Pinpoint the cell where the given text exists, returning its [X, Y] midpoint coordinate. 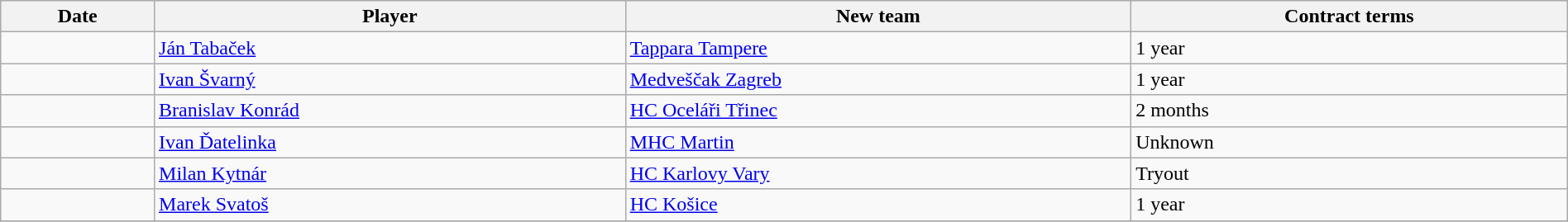
Contract terms [1350, 17]
Tappara Tampere [878, 48]
Ivan Ďatelinka [390, 142]
2 months [1350, 111]
Player [390, 17]
Milan Kytnár [390, 173]
MHC Martin [878, 142]
Ivan Švarný [390, 79]
Ján Tabaček [390, 48]
HC Košice [878, 205]
Unknown [1350, 142]
Marek Svatoš [390, 205]
Date [78, 17]
HC Oceláři Třinec [878, 111]
Medveščak Zagreb [878, 79]
New team [878, 17]
HC Karlovy Vary [878, 173]
Tryout [1350, 173]
Branislav Konrád [390, 111]
